For the text-containing cell, return its midpoint in (X, Y) coordinate format. 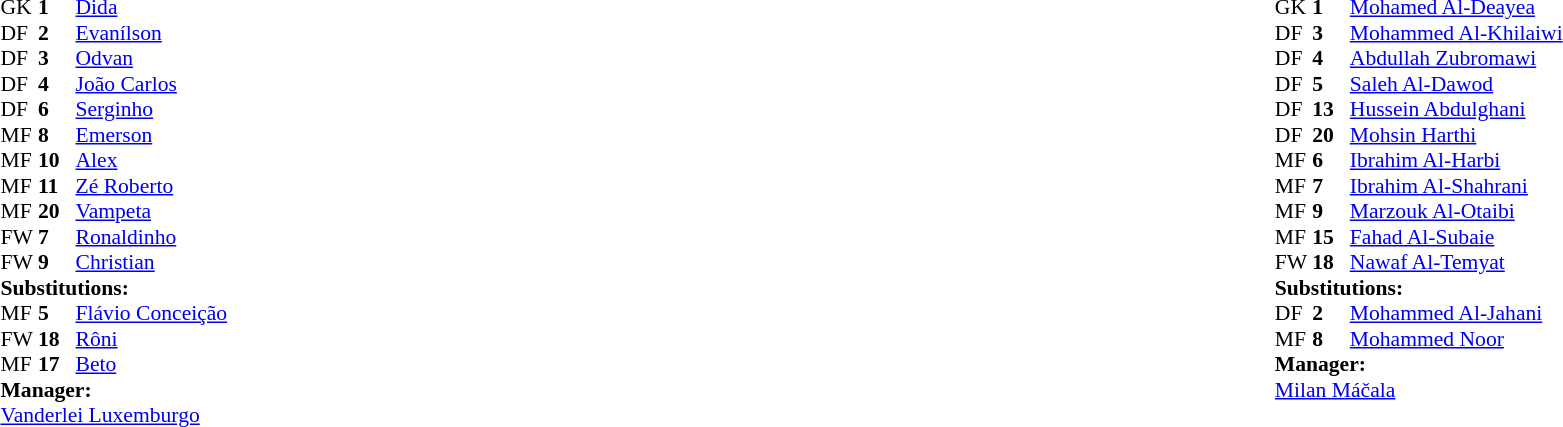
Beto (152, 365)
Emerson (152, 135)
Marzouk Al-Otaibi (1456, 211)
Christian (152, 263)
Evanílson (152, 33)
Mohammed Al-Khilaiwi (1456, 33)
Mohsin Harthi (1456, 135)
Zé Roberto (152, 186)
Rôni (152, 339)
Mohammed Al-Jahani (1456, 313)
Milan Máčala (1419, 390)
10 (57, 161)
Vampeta (152, 211)
Serginho (152, 109)
Hussein Abdulghani (1456, 109)
Fahad Al-Subaie (1456, 237)
Ronaldinho (152, 237)
11 (57, 186)
Nawaf Al-Temyat (1456, 263)
Alex (152, 161)
Flávio Conceição (152, 313)
Abdullah Zubromawi (1456, 59)
Odvan (152, 59)
Ibrahim Al-Shahrani (1456, 186)
Saleh Al-Dawod (1456, 84)
17 (57, 365)
Ibrahim Al-Harbi (1456, 161)
15 (1331, 237)
João Carlos (152, 84)
13 (1331, 109)
Mohammed Noor (1456, 339)
